Detect which cell encompasses the target text, then output its [X, Y] center coordinate. 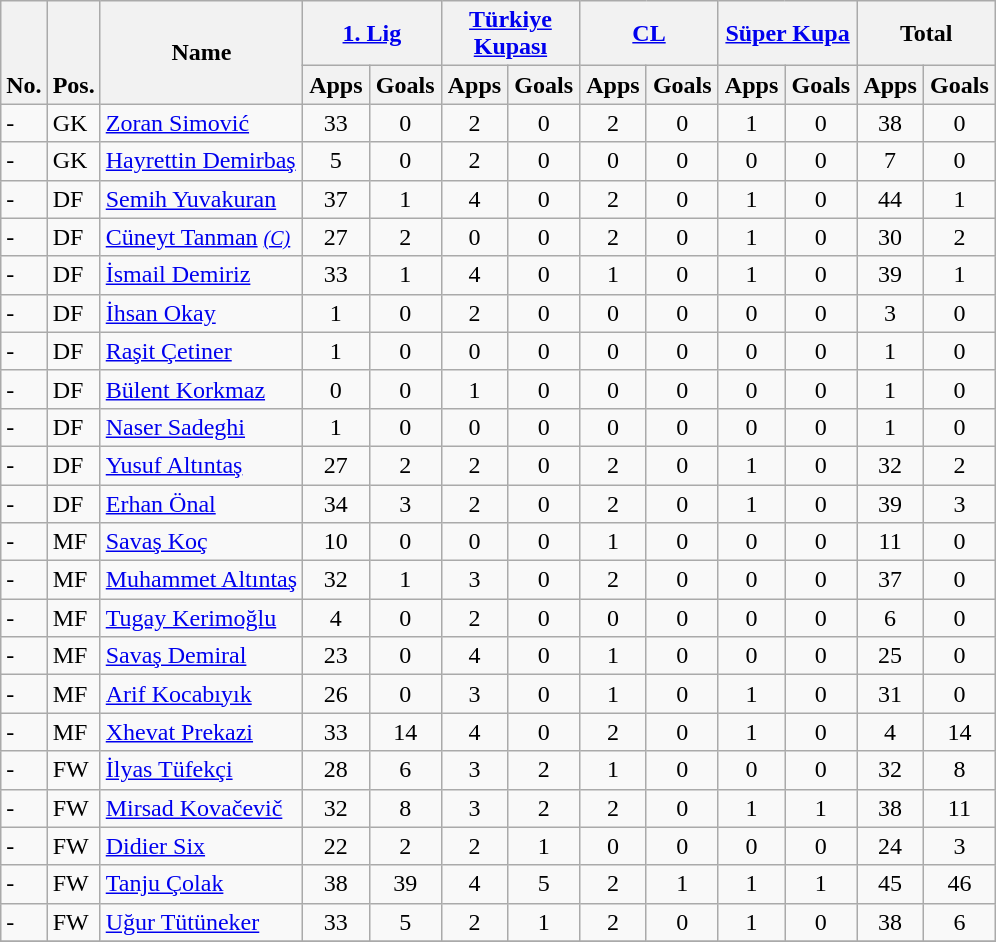
1. Lig [372, 34]
Yusuf Altıntaş [201, 465]
Cüneyt Tanman (C) [201, 237]
7 [890, 161]
Türkiye Kupası [510, 34]
Xhevat Prekazi [201, 732]
23 [336, 656]
Pos. [74, 52]
CL [650, 34]
Erhan Önal [201, 503]
Name [201, 52]
Uğur Tütüneker [201, 922]
10 [336, 542]
45 [890, 884]
İlyas Tüfekçi [201, 770]
Bülent Korkmaz [201, 389]
Raşit Çetiner [201, 351]
Semih Yuvakuran [201, 199]
28 [336, 770]
Arif Kocabıyık [201, 694]
Total [926, 34]
46 [959, 884]
Muhammet Altıntaş [201, 580]
Tanju Çolak [201, 884]
İsmail Demiriz [201, 275]
30 [890, 237]
No. [24, 52]
22 [336, 846]
İhsan Okay [201, 313]
Hayrettin Demirbaş [201, 161]
Savaş Demiral [201, 656]
Tugay Kerimoğlu [201, 618]
31 [890, 694]
Naser Sadeghi [201, 427]
Süper Kupa [788, 34]
34 [336, 503]
Savaş Koç [201, 542]
24 [890, 846]
Mirsad Kovačevič [201, 808]
25 [890, 656]
26 [336, 694]
Didier Six [201, 846]
44 [890, 199]
Zoran Simović [201, 123]
